Find where the given text appears and provide that cell's center as [x, y] coordinate. 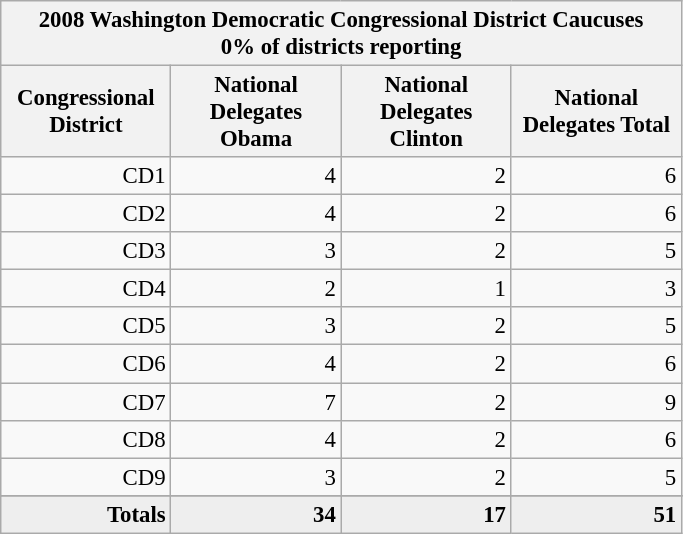
National Delegates Clinton [426, 112]
CD4 [86, 289]
9 [596, 402]
CD7 [86, 402]
CD3 [86, 251]
CD1 [86, 176]
CD2 [86, 214]
Totals [86, 514]
1 [426, 289]
51 [596, 514]
CD6 [86, 364]
CD5 [86, 327]
CD9 [86, 477]
CD8 [86, 439]
17 [426, 514]
National Delegates Total [596, 112]
34 [256, 514]
National Delegates Obama [256, 112]
Congressional District [86, 112]
7 [256, 402]
2008 Washington Democratic Congressional District Caucuses0% of districts reporting [342, 34]
